Scan for the cell matching the given text and deliver its (X, Y) coordinate at center. 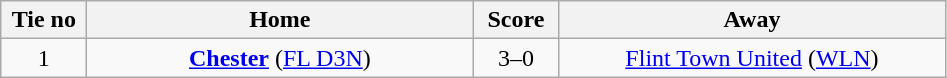
Flint Town United (WLN) (752, 58)
1 (44, 58)
Away (752, 20)
Chester (FL D3N) (280, 58)
Score (516, 20)
3–0 (516, 58)
Tie no (44, 20)
Home (280, 20)
